Determine the (X, Y) coordinate at the center of the cell enclosing the given text.  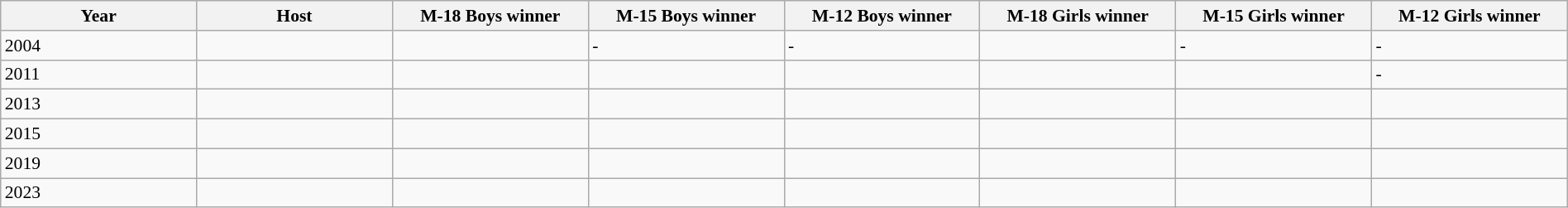
Year (99, 16)
Host (294, 16)
2013 (99, 104)
M-15 Boys winner (686, 16)
M-18 Boys winner (490, 16)
M-18 Girls winner (1078, 16)
2015 (99, 134)
2004 (99, 46)
M-12 Boys winner (882, 16)
M-15 Girls winner (1274, 16)
M-12 Girls winner (1469, 16)
2011 (99, 75)
2019 (99, 163)
2023 (99, 193)
